Determine the (X, Y) coordinate at the center of the cell enclosing the given text.  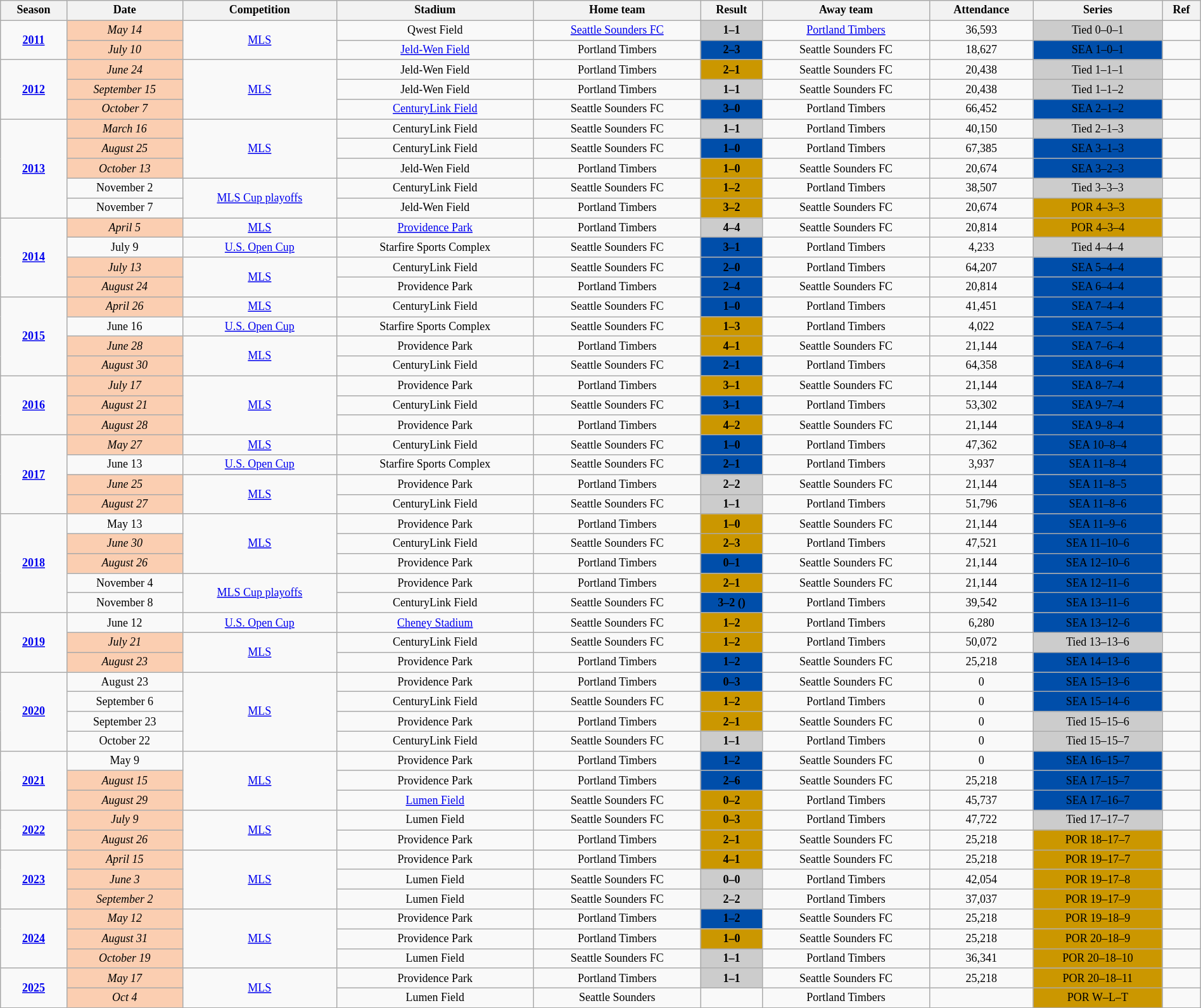
2–6 (732, 781)
Tied 0–0–1 (1098, 30)
Attendance (981, 10)
0–2 (732, 801)
3–2 (732, 208)
45,737 (981, 801)
SEA 12–10–6 (1098, 564)
Tied 1–1–1 (1098, 70)
Home team (617, 10)
47,362 (981, 445)
May 12 (124, 919)
June 24 (124, 70)
66,452 (981, 109)
April 15 (124, 859)
Tied 15–15–6 (1098, 721)
July 21 (124, 642)
2014 (34, 257)
Tied 4–4–4 (1098, 247)
August 29 (124, 801)
SEA 13–11–6 (1098, 603)
4,233 (981, 247)
June 13 (124, 465)
Tied 17–17–7 (1098, 820)
May 27 (124, 445)
July 13 (124, 267)
47,521 (981, 544)
POR 20–18–11 (1098, 978)
Oct 4 (124, 997)
Qwest Field (435, 30)
September 2 (124, 898)
64,358 (981, 366)
November 7 (124, 208)
18,627 (981, 49)
36,341 (981, 958)
August 31 (124, 939)
June 3 (124, 879)
SEA 14–13–6 (1098, 661)
42,054 (981, 879)
Away team (846, 10)
SEA 12–11–6 (1098, 583)
36,593 (981, 30)
October 13 (124, 169)
53,302 (981, 405)
SEA 11–8–5 (1098, 484)
SEA 7–5–4 (1098, 327)
SEA 11–8–6 (1098, 504)
2019 (34, 642)
SEA 8–6–4 (1098, 366)
2022 (34, 830)
March 16 (124, 129)
1–3 (732, 327)
SEA 11–9–6 (1098, 523)
2021 (34, 781)
2012 (34, 89)
POR 20–18–10 (1098, 958)
2011 (34, 40)
Competition (260, 10)
3–2 () (732, 603)
2020 (34, 712)
SEA 16–15–7 (1098, 760)
September 6 (124, 702)
May 17 (124, 978)
6,280 (981, 622)
0–1 (732, 564)
POR 19–17–9 (1098, 898)
2023 (34, 879)
June 16 (124, 327)
Ref (1182, 10)
November 8 (124, 603)
Tied 1–1–2 (1098, 89)
Stadium (435, 10)
August 15 (124, 781)
67,385 (981, 148)
POR 4–3–4 (1098, 228)
Season (34, 10)
October 7 (124, 109)
4,022 (981, 327)
August 21 (124, 405)
3,937 (981, 465)
SEA 11–10–6 (1098, 544)
Series (1098, 10)
July 10 (124, 49)
2025 (34, 988)
November 4 (124, 583)
SEA 15–13–6 (1098, 682)
August 24 (124, 286)
April 26 (124, 307)
SEA 7–4–4 (1098, 307)
POR 20–18–9 (1098, 939)
April 5 (124, 228)
June 12 (124, 622)
POR 4–3–3 (1098, 208)
SEA 9–8–4 (1098, 424)
November 2 (124, 188)
4–2 (732, 424)
2–0 (732, 267)
June 30 (124, 544)
May 14 (124, 30)
August 27 (124, 504)
October 22 (124, 741)
May 13 (124, 523)
0–0 (732, 879)
POR W–L–T (1098, 997)
May 9 (124, 760)
Tied 3–3–3 (1098, 188)
2–4 (732, 286)
SEA 9–7–4 (1098, 405)
Tied 15–15–7 (1098, 741)
SEA 3–2–3 (1098, 169)
SEA 11–8–4 (1098, 465)
September 23 (124, 721)
SEA 2–1–2 (1098, 109)
June 25 (124, 484)
July 17 (124, 385)
3–0 (732, 109)
SEA 13–12–6 (1098, 622)
2017 (34, 475)
SEA 8–7–4 (1098, 385)
SEA 15–14–6 (1098, 702)
4–4 (732, 228)
SEA 6–4–4 (1098, 286)
Seattle Sounders (617, 997)
POR 19–18–9 (1098, 919)
SEA 1–0–1 (1098, 49)
2024 (34, 939)
2015 (34, 336)
SEA 17–15–7 (1098, 781)
51,796 (981, 504)
Cheney Stadium (435, 622)
SEA 3–1–3 (1098, 148)
64,207 (981, 267)
37,037 (981, 898)
40,150 (981, 129)
Tied 13–13–6 (1098, 642)
SEA 5–4–4 (1098, 267)
SEA 17–16–7 (1098, 801)
POR 18–17–7 (1098, 840)
October 19 (124, 958)
50,072 (981, 642)
August 28 (124, 424)
38,507 (981, 188)
Date (124, 10)
August 25 (124, 148)
Result (732, 10)
Tied 2–1–3 (1098, 129)
47,722 (981, 820)
September 15 (124, 89)
41,451 (981, 307)
August 30 (124, 366)
June 28 (124, 346)
POR 19–17–7 (1098, 859)
SEA 7–6–4 (1098, 346)
SEA 10–8–4 (1098, 445)
2018 (34, 563)
39,542 (981, 603)
2013 (34, 169)
2016 (34, 405)
POR 19–17–8 (1098, 879)
